Capture the cell that displays the provided text and extract its (x, y) central coordinate. 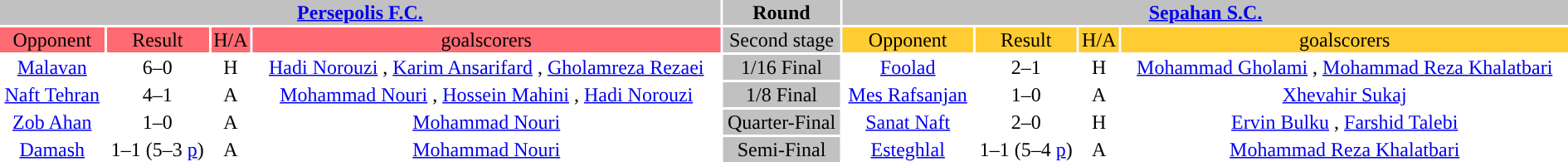
Semi-Final (782, 150)
Esteghlal (908, 150)
1/8 Final (782, 95)
Mohammad Nouri , Hossein Mahini , Hadi Norouzi (486, 95)
Sanat Naft (908, 122)
Hadi Norouzi , Karim Ansarifard , Gholamreza Rezaei (486, 67)
Malavan (51, 67)
2–1 (1025, 67)
Ervin Bulku , Farshid Talebi (1344, 122)
Persepolis F.C. (360, 12)
6–0 (158, 67)
Round (782, 12)
Mohammad Gholami , Mohammad Reza Khalatbari (1344, 67)
Mes Rafsanjan (908, 95)
Naft Tehran (51, 95)
Foolad (908, 67)
Mohammad Reza Khalatbari (1344, 150)
2–0 (1025, 122)
4–1 (158, 95)
Sepahan S.C. (1205, 12)
1–1 (5–3 p) (158, 150)
Quarter-Final (782, 122)
1–1 (5–4 p) (1025, 150)
Xhevahir Sukaj (1344, 95)
Second stage (782, 40)
Zob Ahan (51, 122)
Damash (51, 150)
1/16 Final (782, 67)
